Identify which cell holds the provided text, then report its (x, y) central coordinate. 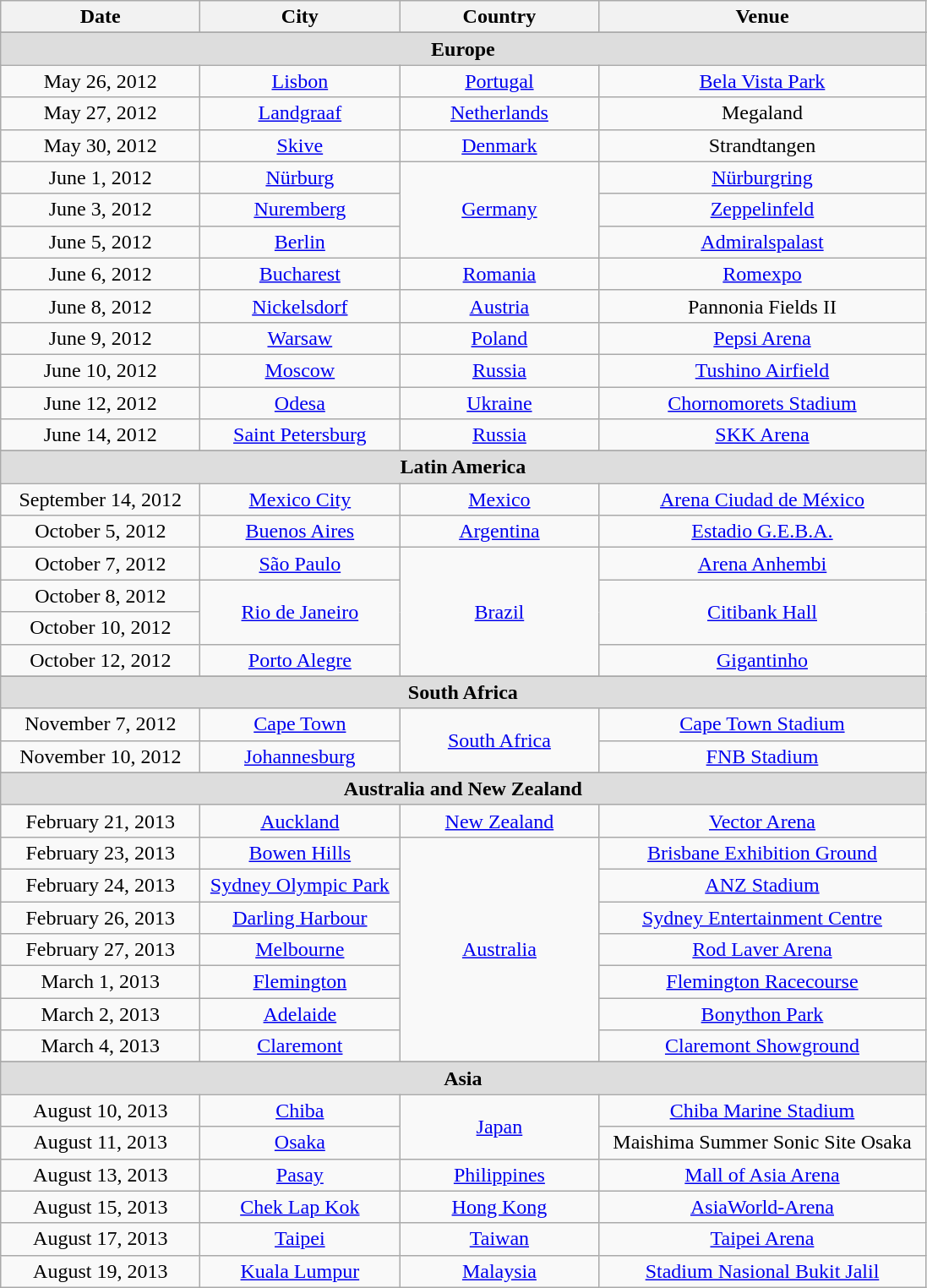
August 17, 2013 (101, 1239)
Flemington Racecourse (762, 982)
Malaysia (499, 1271)
Chiba (300, 1111)
Stadium Nasional Bukit Jalil (762, 1271)
June 5, 2012 (101, 242)
Germany (499, 210)
City (300, 17)
March 4, 2013 (101, 1046)
Denmark (499, 145)
Chornomorets Stadium (762, 403)
August 11, 2013 (101, 1143)
Melbourne (300, 950)
June 9, 2012 (101, 338)
Vector Arena (762, 821)
February 24, 2013 (101, 885)
October 5, 2012 (101, 532)
Bucharest (300, 274)
Hong Kong (499, 1207)
Chek Lap Kok (300, 1207)
Landgraaf (300, 113)
Porto Alegre (300, 660)
May 27, 2012 (101, 113)
November 10, 2012 (101, 756)
Johannesburg (300, 756)
Nürburg (300, 177)
Warsaw (300, 338)
Sydney Entertainment Centre (762, 917)
Chiba Marine Stadium (762, 1111)
Arena Anhembi (762, 564)
March 1, 2013 (101, 982)
Bowen Hills (300, 853)
June 3, 2012 (101, 210)
Rod Laver Arena (762, 950)
Taipei Arena (762, 1239)
September 14, 2012 (101, 499)
Mall of Asia Arena (762, 1175)
Country (499, 17)
June 12, 2012 (101, 403)
June 10, 2012 (101, 370)
Nickelsdorf (300, 306)
Cape Town Stadium (762, 724)
Saint Petersburg (300, 435)
Sydney Olympic Park (300, 885)
October 8, 2012 (101, 596)
Moscow (300, 370)
Strandtangen (762, 145)
February 27, 2013 (101, 950)
Zeppelinfeld (762, 210)
FNB Stadium (762, 756)
Osaka (300, 1143)
June 14, 2012 (101, 435)
Taiwan (499, 1239)
February 21, 2013 (101, 821)
August 10, 2013 (101, 1111)
AsiaWorld-Arena (762, 1207)
Kuala Lumpur (300, 1271)
Nuremberg (300, 210)
June 6, 2012 (101, 274)
August 15, 2013 (101, 1207)
Gigantinho (762, 660)
Odesa (300, 403)
Pannonia Fields II (762, 306)
August 19, 2013 (101, 1271)
Estadio G.E.B.A. (762, 532)
Mexico City (300, 499)
October 10, 2012 (101, 628)
Philippines (499, 1175)
Australia (499, 949)
Megaland (762, 113)
Skive (300, 145)
Romexpo (762, 274)
Lisbon (300, 81)
October 7, 2012 (101, 564)
Austria (499, 306)
Poland (499, 338)
Claremont (300, 1046)
May 26, 2012 (101, 81)
Netherlands (499, 113)
Cape Town (300, 724)
Europe (463, 49)
Brisbane Exhibition Ground (762, 853)
Date (101, 17)
Japan (499, 1127)
Venue (762, 17)
Australia and New Zealand (463, 789)
Pasay (300, 1175)
Arena Ciudad de México (762, 499)
ANZ Stadium (762, 885)
Asia (463, 1078)
Bela Vista Park (762, 81)
February 26, 2013 (101, 917)
Latin America (463, 467)
Adelaide (300, 1014)
May 30, 2012 (101, 145)
São Paulo (300, 564)
November 7, 2012 (101, 724)
Citibank Hall (762, 612)
Taipei (300, 1239)
Romania (499, 274)
SKK Arena (762, 435)
Admiralspalast (762, 242)
Bonython Park (762, 1014)
New Zealand (499, 821)
Darling Harbour (300, 917)
Buenos Aires (300, 532)
June 1, 2012 (101, 177)
Rio de Janeiro (300, 612)
October 12, 2012 (101, 660)
Mexico (499, 499)
Berlin (300, 242)
August 13, 2013 (101, 1175)
Pepsi Arena (762, 338)
Ukraine (499, 403)
June 8, 2012 (101, 306)
February 23, 2013 (101, 853)
Nürburgring (762, 177)
Tushino Airfield (762, 370)
Flemington (300, 982)
Auckland (300, 821)
Brazil (499, 612)
Maishima Summer Sonic Site Osaka (762, 1143)
March 2, 2013 (101, 1014)
Portugal (499, 81)
Claremont Showground (762, 1046)
Argentina (499, 532)
